Search for the cell housing the specified text and yield its [x, y] center coordinate. 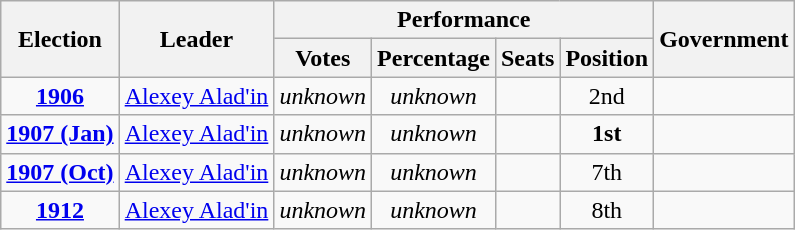
Percentage [434, 58]
2nd [607, 96]
1st [607, 134]
Leader [196, 39]
Votes [323, 58]
7th [607, 172]
Performance [464, 20]
Election [60, 39]
Government [724, 39]
1907 (Jan) [60, 134]
1907 (Oct) [60, 172]
Seats [527, 58]
Position [607, 58]
8th [607, 210]
1906 [60, 96]
1912 [60, 210]
